Extract the [x, y] coordinate from the center of the cell holding the provided text.  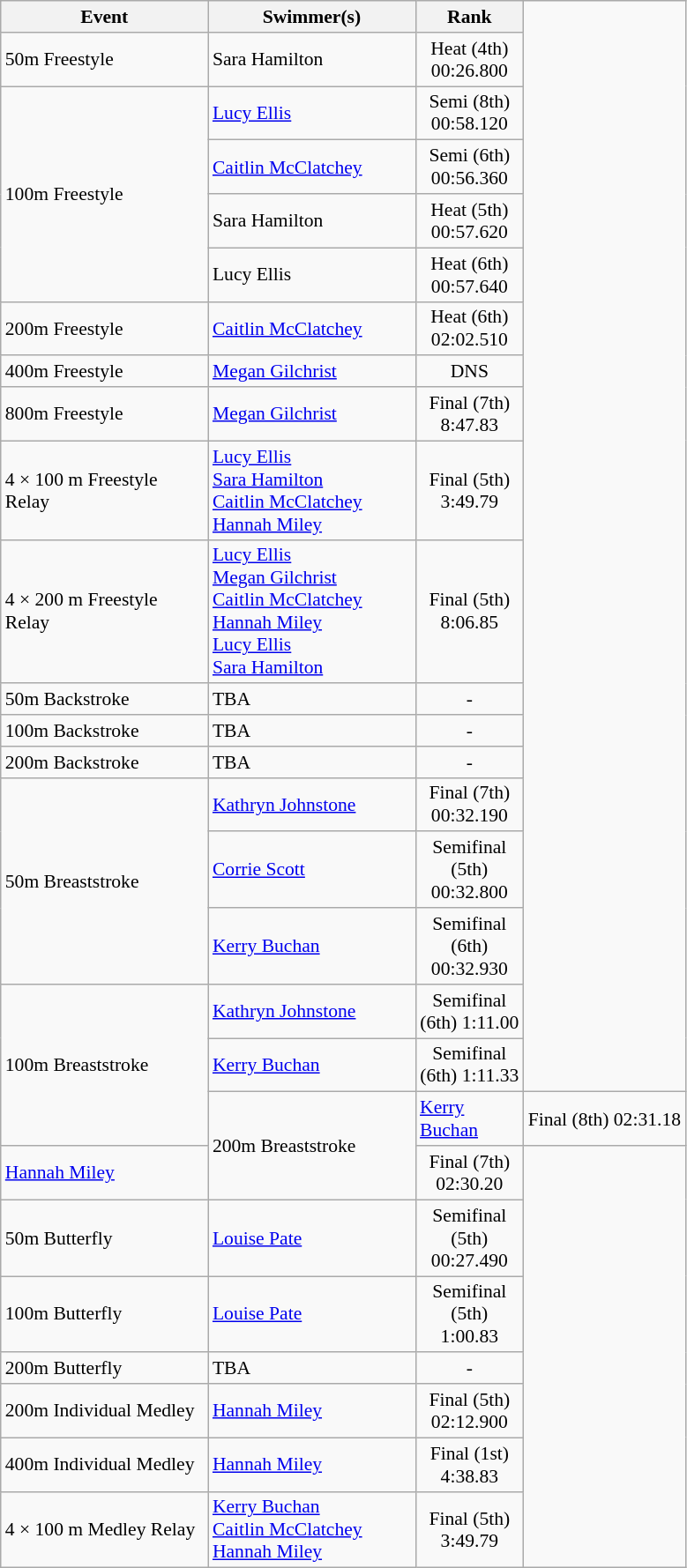
200m Freestyle [104, 328]
Semi (8th) 00:58.120 [469, 113]
Lucy EllisMegan GilchristCaitlin McClatcheyHannah MileyLucy EllisSara Hamilton [312, 612]
50m Backstroke [104, 700]
Semifinal (5th) 00:27.490 [469, 1237]
Semifinal (6th) 1:11.33 [469, 1065]
800m Freestyle [104, 414]
Final (1st) 4:38.83 [469, 1465]
200m Individual Medley [104, 1410]
Final (7th) 8:47.83 [469, 414]
50m Freestyle [104, 60]
Final (5th) 02:12.900 [469, 1410]
4 × 200 m Freestyle Relay [104, 612]
Swimmer(s) [312, 17]
Heat (6th) 00:57.640 [469, 275]
400m Individual Medley [104, 1465]
Semifinal (5th) 1:00.83 [469, 1315]
4 × 100 m Freestyle Relay [104, 490]
400m Freestyle [104, 372]
Final (7th) 02:30.20 [469, 1172]
Semi (6th) 00:56.360 [469, 167]
Semifinal (6th) 00:32.930 [469, 947]
Semifinal (5th) 00:32.800 [469, 871]
Semifinal (6th) 1:11.00 [469, 1012]
200m Backstroke [104, 762]
100m Butterfly [104, 1315]
Kerry BuchanCaitlin McClatcheyHannah Miley [312, 1530]
Final (7th) 00:32.190 [469, 804]
Event [104, 17]
Heat (4th) 00:26.800 [469, 60]
4 × 100 m Medley Relay [104, 1530]
Rank [469, 17]
100m Breaststroke [104, 1065]
Corrie Scott [312, 871]
200m Breaststroke [312, 1146]
Lucy EllisSara HamiltonCaitlin McClatcheyHannah Miley [312, 490]
Heat (5th) 00:57.620 [469, 220]
Final (5th) 8:06.85 [469, 612]
Final (8th) 02:31.18 [605, 1119]
200m Butterfly [104, 1369]
50m Butterfly [104, 1237]
DNS [469, 372]
100m Backstroke [104, 731]
Heat (6th) 02:02.510 [469, 328]
100m Freestyle [104, 194]
50m Breaststroke [104, 881]
